Search for the cell housing the specified text and yield its [x, y] center coordinate. 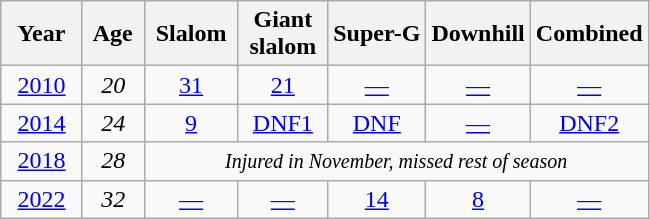
9 [191, 123]
21 [283, 85]
14 [377, 199]
28 [113, 161]
32 [113, 199]
20 [113, 85]
24 [113, 123]
Downhill [478, 34]
DNF1 [283, 123]
2022 [42, 199]
Super-G [377, 34]
2018 [42, 161]
Year [42, 34]
2010 [42, 85]
Combined [589, 34]
Injured in November, missed rest of season [396, 161]
DNF [377, 123]
8 [478, 199]
Giant slalom [283, 34]
Age [113, 34]
31 [191, 85]
Slalom [191, 34]
DNF2 [589, 123]
2014 [42, 123]
